For the text-containing cell, return its midpoint in (x, y) coordinate format. 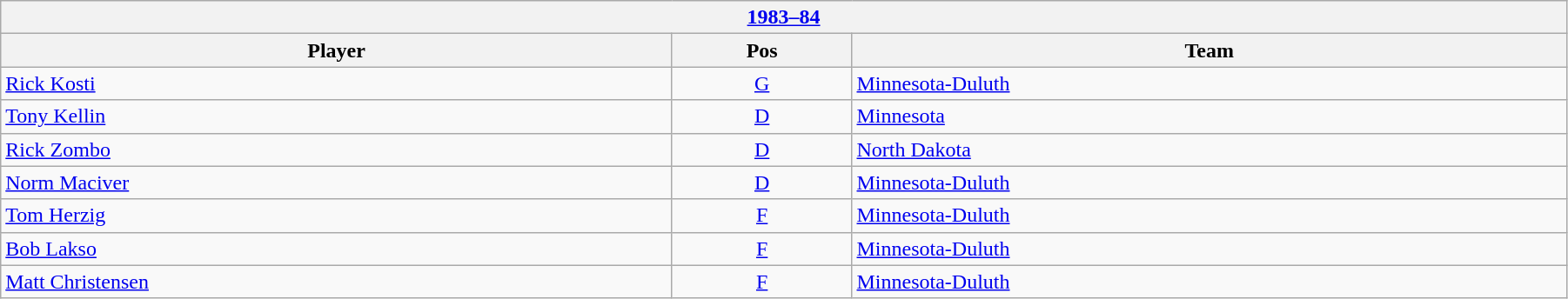
G (762, 83)
Player (337, 50)
Bob Lakso (337, 249)
Minnesota (1210, 116)
1983–84 (784, 17)
Team (1210, 50)
Rick Zombo (337, 149)
Rick Kosti (337, 83)
North Dakota (1210, 149)
Matt Christensen (337, 282)
Tom Herzig (337, 216)
Pos (762, 50)
Norm Maciver (337, 183)
Tony Kellin (337, 116)
